Capture the cell that displays the provided text and extract its (x, y) central coordinate. 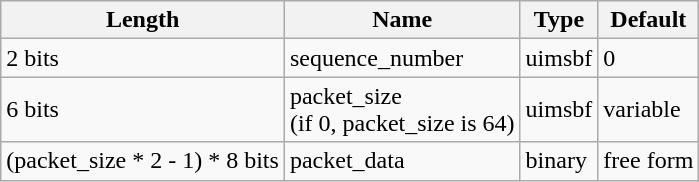
free form (648, 161)
2 bits (143, 58)
Length (143, 20)
Default (648, 20)
packet_data (402, 161)
binary (559, 161)
packet_size(if 0, packet_size is 64) (402, 110)
6 bits (143, 110)
(packet_size * 2 - 1) * 8 bits (143, 161)
Type (559, 20)
0 (648, 58)
variable (648, 110)
Name (402, 20)
sequence_number (402, 58)
